Return (x, y) of the center of cell containing provided text 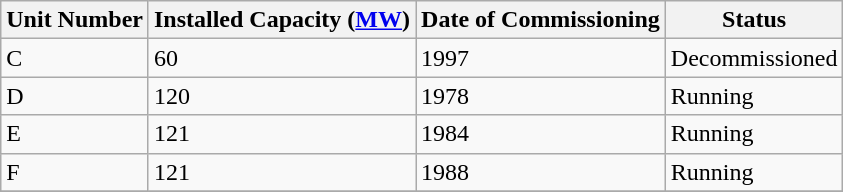
1997 (541, 58)
Date of Commissioning (541, 20)
Status (754, 20)
F (75, 172)
120 (282, 96)
E (75, 134)
60 (282, 58)
Unit Number (75, 20)
C (75, 58)
1984 (541, 134)
1978 (541, 96)
Installed Capacity (MW) (282, 20)
D (75, 96)
1988 (541, 172)
Decommissioned (754, 58)
